Pinpoint the cell where the given text exists, returning its (X, Y) midpoint coordinate. 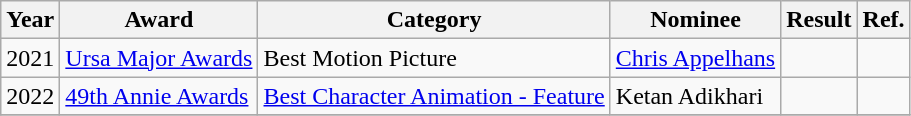
2021 (30, 58)
Chris Appelhans (695, 58)
49th Annie Awards (159, 96)
Nominee (695, 20)
Award (159, 20)
Ketan Adikhari (695, 96)
Ursa Major Awards (159, 58)
Best Motion Picture (434, 58)
Year (30, 20)
Best Character Animation - Feature (434, 96)
Ref. (884, 20)
2022 (30, 96)
Result (819, 20)
Category (434, 20)
